Scan for the cell matching the given text and deliver its [x, y] coordinate at center. 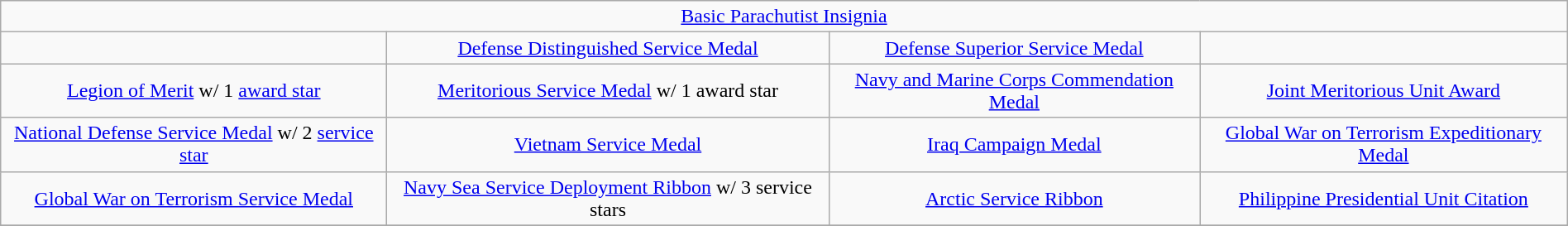
Defense Distinguished Service Medal [608, 48]
Defense Superior Service Medal [1014, 48]
Navy and Marine Corps Commendation Medal [1014, 91]
Iraq Campaign Medal [1014, 144]
Philippine Presidential Unit Citation [1383, 199]
Meritorious Service Medal w/ 1 award star [608, 91]
Joint Meritorious Unit Award [1383, 91]
Global War on Terrorism Expeditionary Medal [1383, 144]
Vietnam Service Medal [608, 144]
Global War on Terrorism Service Medal [194, 199]
National Defense Service Medal w/ 2 service star [194, 144]
Legion of Merit w/ 1 award star [194, 91]
Navy Sea Service Deployment Ribbon w/ 3 service stars [608, 199]
Basic Parachutist Insignia [784, 17]
Arctic Service Ribbon [1014, 199]
